Detect which cell encompasses the target text, then output its (x, y) center coordinate. 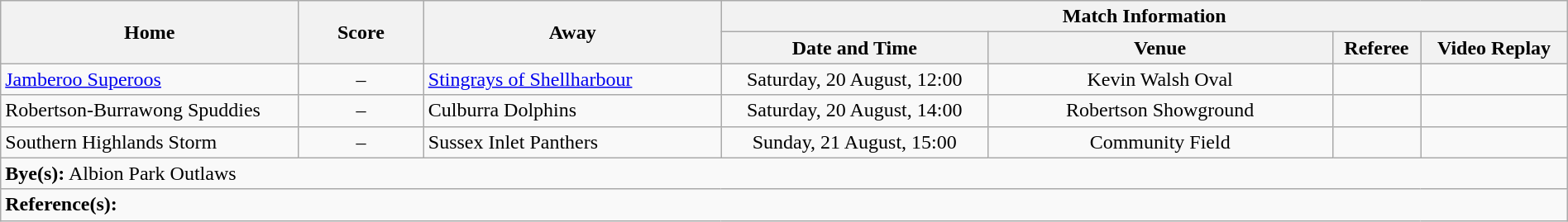
Sunday, 21 August, 15:00 (854, 142)
Southern Highlands Storm (150, 142)
Stingrays of Shellharbour (572, 79)
Culburra Dolphins (572, 111)
Robertson Showground (1159, 111)
Saturday, 20 August, 14:00 (854, 111)
Away (572, 32)
Date and Time (854, 48)
Saturday, 20 August, 12:00 (854, 79)
Bye(s): Albion Park Outlaws (784, 173)
Jamberoo Superoos (150, 79)
Sussex Inlet Panthers (572, 142)
Community Field (1159, 142)
Venue (1159, 48)
Home (150, 32)
Reference(s): (784, 205)
Referee (1376, 48)
Kevin Walsh Oval (1159, 79)
Video Replay (1494, 48)
Robertson-Burrawong Spuddies (150, 111)
Score (361, 32)
Match Information (1145, 17)
